Search for the cell housing the specified text and yield its (x, y) center coordinate. 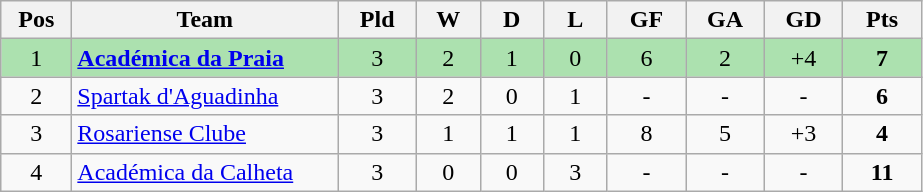
Rosariense Clube (205, 134)
Pts (882, 20)
+3 (804, 134)
5 (726, 134)
Pos (36, 20)
Académica da Praia (205, 58)
D (512, 20)
11 (882, 172)
GF (646, 20)
Académica da Calheta (205, 172)
W (448, 20)
Pld (378, 20)
GA (726, 20)
GD (804, 20)
8 (646, 134)
L (576, 20)
Spartak d'Aguadinha (205, 96)
Team (205, 20)
+4 (804, 58)
7 (882, 58)
